From the cell containing the given text, extract its center point as (X, Y) coordinate. 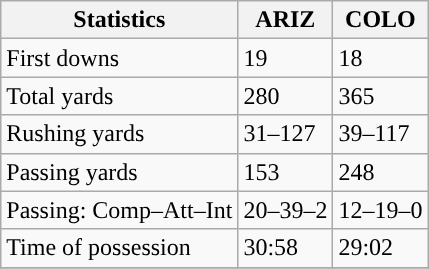
30:58 (286, 248)
First downs (120, 58)
280 (286, 96)
Total yards (120, 96)
Statistics (120, 20)
ARIZ (286, 20)
20–39–2 (286, 210)
COLO (380, 20)
Passing: Comp–Att–Int (120, 210)
Rushing yards (120, 134)
19 (286, 58)
31–127 (286, 134)
365 (380, 96)
248 (380, 172)
29:02 (380, 248)
Time of possession (120, 248)
153 (286, 172)
Passing yards (120, 172)
39–117 (380, 134)
18 (380, 58)
12–19–0 (380, 210)
